Output the (X, Y) coordinate of the center of the cell containing the given text.  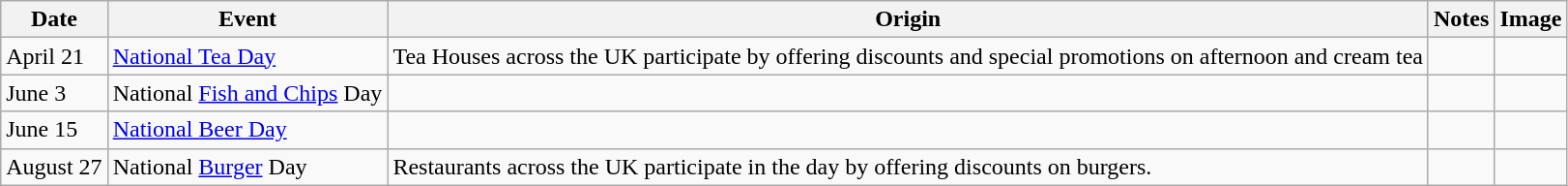
Origin (909, 19)
Restaurants across the UK participate in the day by offering discounts on burgers. (909, 167)
April 21 (54, 56)
June 15 (54, 130)
August 27 (54, 167)
National Fish and Chips Day (247, 93)
Event (247, 19)
National Beer Day (247, 130)
Date (54, 19)
Image (1531, 19)
National Tea Day (247, 56)
Notes (1461, 19)
June 3 (54, 93)
National Burger Day (247, 167)
Tea Houses across the UK participate by offering discounts and special promotions on afternoon and cream tea (909, 56)
